Return [X, Y] of the center of cell containing provided text 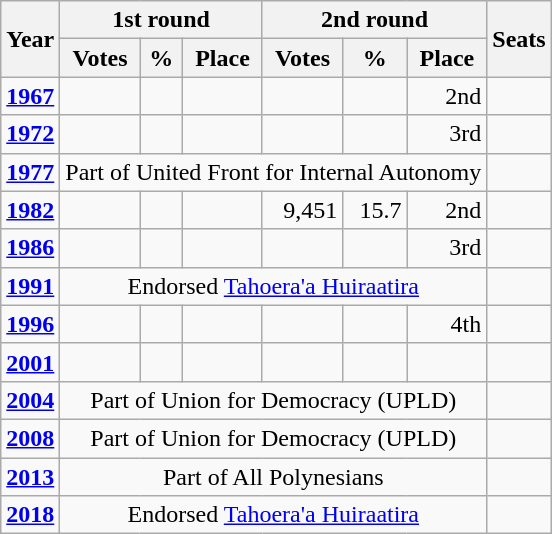
1967 [30, 96]
1972 [30, 134]
15.7 [375, 210]
Part of United Front for Internal Autonomy [274, 172]
4th [447, 324]
Part of All Polynesians [274, 477]
2008 [30, 438]
Seats [519, 39]
1996 [30, 324]
2013 [30, 477]
1986 [30, 248]
2nd round [374, 20]
1991 [30, 286]
Year [30, 39]
2004 [30, 400]
2018 [30, 515]
1st round [162, 20]
2001 [30, 362]
1982 [30, 210]
1977 [30, 172]
9,451 [302, 210]
